Identify which cell holds the provided text, then report its [x, y] central coordinate. 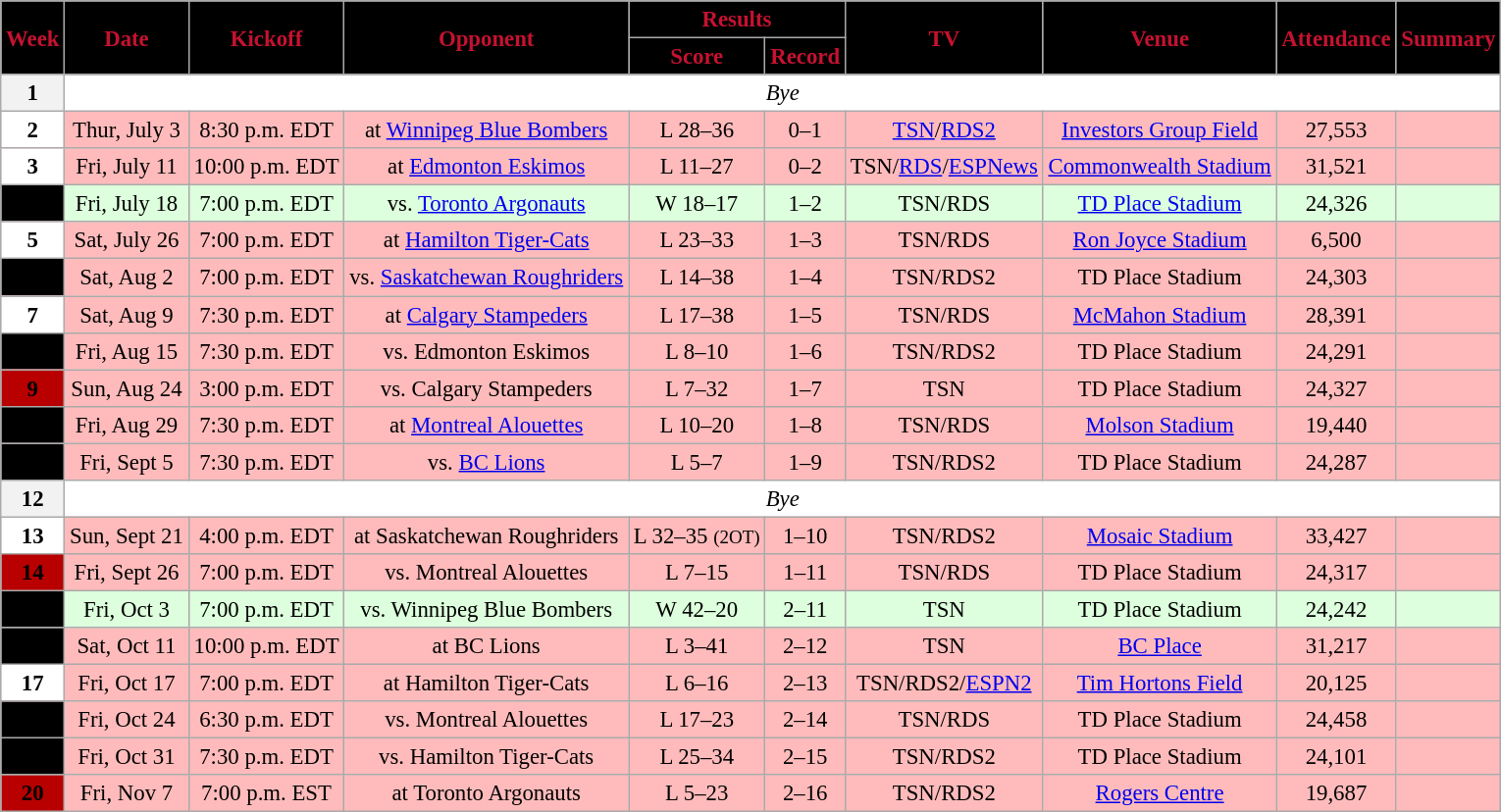
Sat, Aug 9 [127, 315]
1–3 [804, 240]
19,687 [1336, 793]
L 25–34 [697, 757]
W 18–17 [697, 204]
0–2 [804, 167]
Rogers Centre [1160, 793]
3 [33, 167]
7 [33, 315]
Record [804, 57]
24,317 [1336, 573]
16 [33, 646]
Thur, July 3 [127, 130]
L 32–35 (2OT) [697, 535]
31,521 [1336, 167]
Sun, Sept 21 [127, 535]
vs. Winnipeg Blue Bombers [487, 609]
Kickoff [267, 37]
2 [33, 130]
14 [33, 573]
7:00 p.m. EST [267, 793]
24,287 [1336, 462]
1 [33, 93]
3:00 p.m. EDT [267, 388]
at Calgary Stampeders [487, 315]
4 [33, 204]
L 14–38 [697, 278]
2–15 [804, 757]
1–7 [804, 388]
vs. Saskatchewan Roughriders [487, 278]
Fri, Oct 24 [127, 720]
24,326 [1336, 204]
6 [33, 278]
L 10–20 [697, 425]
W 42–20 [697, 609]
L 6–16 [697, 684]
1–6 [804, 351]
TSN/RDS2/ESPN2 [944, 684]
24,458 [1336, 720]
5 [33, 240]
at Saskatchewan Roughriders [487, 535]
2–11 [804, 609]
Fri, Sept 5 [127, 462]
L 5–23 [697, 793]
L 23–33 [697, 240]
at Winnipeg Blue Bombers [487, 130]
at Montreal Alouettes [487, 425]
6:30 p.m. EDT [267, 720]
at Edmonton Eskimos [487, 167]
Sat, July 26 [127, 240]
vs. Calgary Stampeders [487, 388]
Sat, Aug 2 [127, 278]
Fri, Sept 26 [127, 573]
24,242 [1336, 609]
24,327 [1336, 388]
1–2 [804, 204]
1–9 [804, 462]
Score [697, 57]
TV [944, 37]
vs. BC Lions [487, 462]
11 [33, 462]
27,553 [1336, 130]
Attendance [1336, 37]
L 28–36 [697, 130]
at Toronto Argonauts [487, 793]
4:00 p.m. EDT [267, 535]
10 [33, 425]
vs. Edmonton Eskimos [487, 351]
L 17–23 [697, 720]
20 [33, 793]
BC Place [1160, 646]
L 3–41 [697, 646]
Date [127, 37]
Sat, Oct 11 [127, 646]
Fri, Aug 29 [127, 425]
1–8 [804, 425]
31,217 [1336, 646]
17 [33, 684]
Mosaic Stadium [1160, 535]
Molson Stadium [1160, 425]
15 [33, 609]
20,125 [1336, 684]
L 11–27 [697, 167]
28,391 [1336, 315]
24,303 [1336, 278]
Fri, Oct 17 [127, 684]
0–1 [804, 130]
L 17–38 [697, 315]
Fri, July 11 [127, 167]
2–16 [804, 793]
19,440 [1336, 425]
Investors Group Field [1160, 130]
Fri, July 18 [127, 204]
Opponent [487, 37]
1–11 [804, 573]
Summary [1448, 37]
Tim Hortons Field [1160, 684]
1–10 [804, 535]
Results [736, 20]
1–4 [804, 278]
Sun, Aug 24 [127, 388]
L 7–15 [697, 573]
12 [33, 499]
2–13 [804, 684]
33,427 [1336, 535]
1–5 [804, 315]
Commonwealth Stadium [1160, 167]
24,101 [1336, 757]
Fri, Aug 15 [127, 351]
Week [33, 37]
TSN/RDS/ESPNews [944, 167]
8:30 p.m. EDT [267, 130]
at BC Lions [487, 646]
L 8–10 [697, 351]
vs. Hamilton Tiger-Cats [487, 757]
McMahon Stadium [1160, 315]
2–12 [804, 646]
8 [33, 351]
18 [33, 720]
19 [33, 757]
13 [33, 535]
24,291 [1336, 351]
Fri, Nov 7 [127, 793]
Ron Joyce Stadium [1160, 240]
vs. Toronto Argonauts [487, 204]
Fri, Oct 3 [127, 609]
6,500 [1336, 240]
2–14 [804, 720]
L 7–32 [697, 388]
Fri, Oct 31 [127, 757]
L 5–7 [697, 462]
9 [33, 388]
Venue [1160, 37]
